For the text-containing cell, return its midpoint in [x, y] coordinate format. 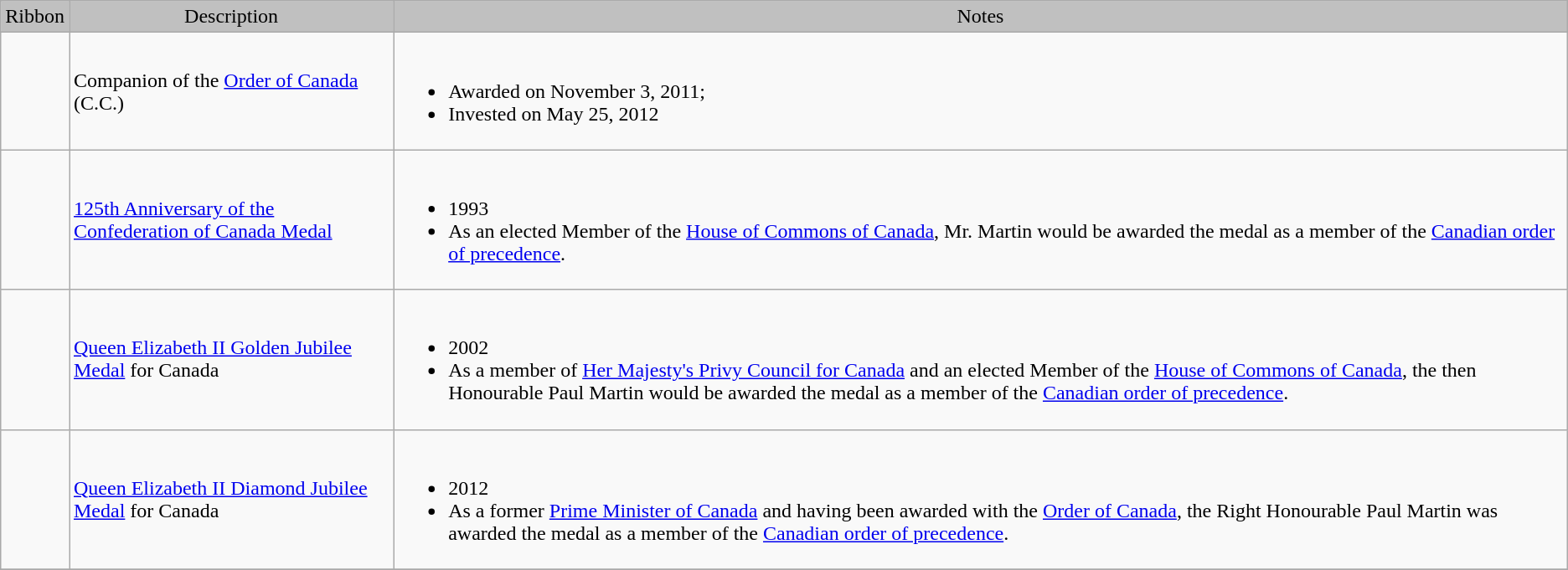
Queen Elizabeth II Golden Jubilee Medal for Canada [231, 360]
Description [231, 17]
Ribbon [35, 17]
Queen Elizabeth II Diamond Jubilee Medal for Canada [231, 499]
125th Anniversary of the Confederation of Canada Medal [231, 219]
Awarded on November 3, 2011;Invested on May 25, 2012 [981, 91]
Companion of the Order of Canada (C.C.) [231, 91]
Notes [981, 17]
1993As an elected Member of the House of Commons of Canada, Mr. Martin would be awarded the medal as a member of the Canadian order of precedence. [981, 219]
